Find where the given text appears and provide that cell's center as [x, y] coordinate. 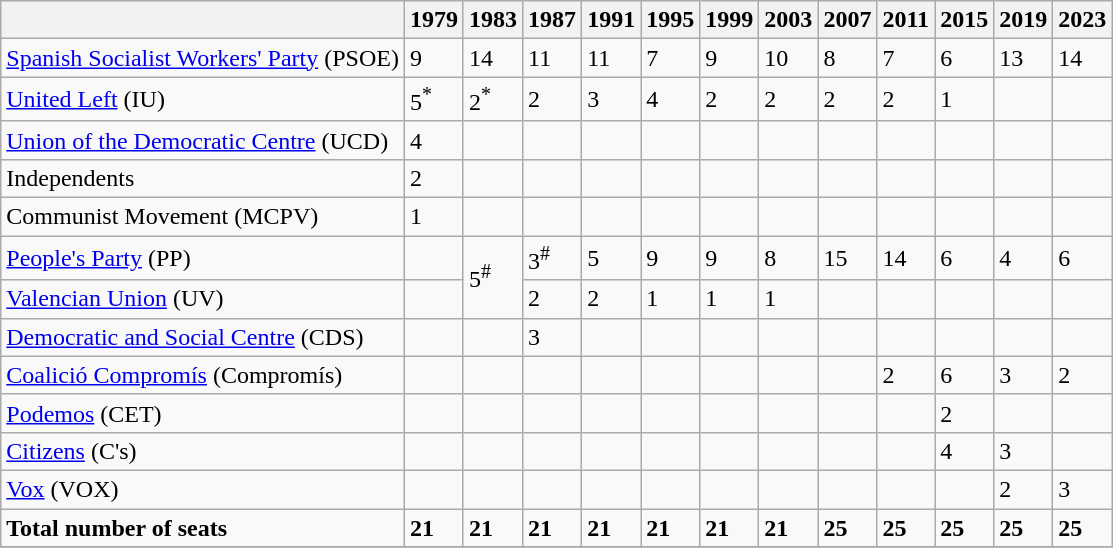
1999 [730, 20]
Podemos (CET) [203, 413]
Vox (VOX) [203, 489]
2* [492, 100]
Total number of seats [203, 528]
2023 [1082, 20]
1987 [552, 20]
5 [612, 258]
10 [788, 58]
Valencian Union (UV) [203, 299]
15 [848, 258]
Spanish Socialist Workers' Party (PSOE) [203, 58]
Independents [203, 178]
1991 [612, 20]
13 [1024, 58]
2007 [848, 20]
Communist Movement (MCPV) [203, 217]
2015 [964, 20]
United Left (IU) [203, 100]
2019 [1024, 20]
People's Party (PP) [203, 258]
1979 [434, 20]
Union of the Democratic Centre (UCD) [203, 140]
Coalició Compromís (Compromís) [203, 375]
Citizens (C's) [203, 451]
Democratic and Social Centre (CDS) [203, 337]
3# [552, 258]
5* [434, 100]
2003 [788, 20]
2011 [906, 20]
1995 [670, 20]
1983 [492, 20]
5# [492, 278]
